Pinpoint the cell where the given text exists, returning its (x, y) midpoint coordinate. 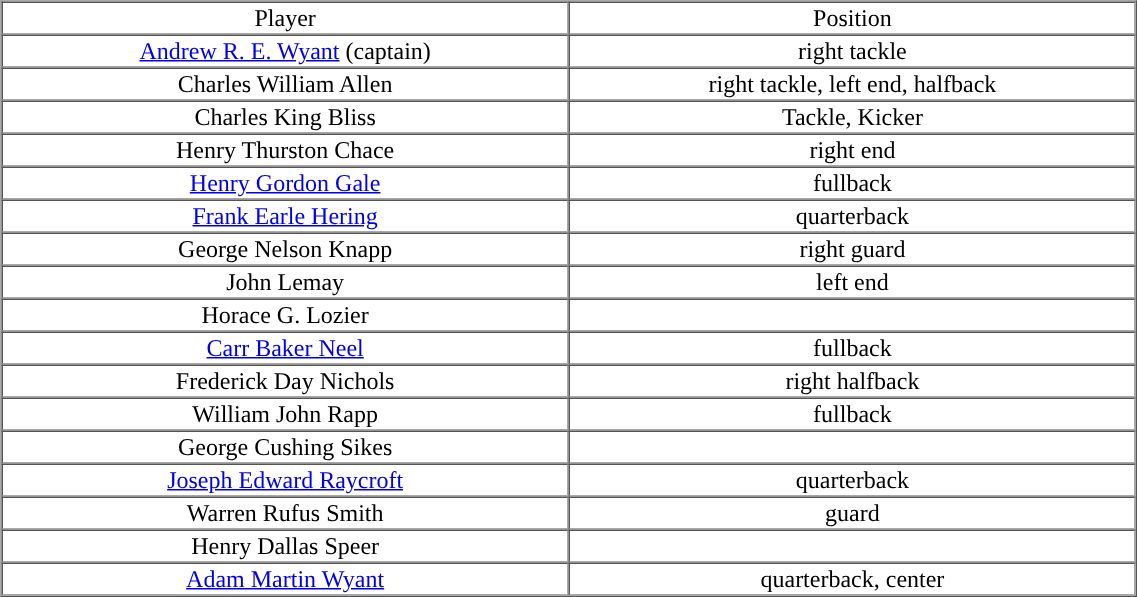
right halfback (852, 380)
Henry Dallas Speer (286, 546)
Position (852, 18)
Tackle, Kicker (852, 116)
Charles King Bliss (286, 116)
Frank Earle Hering (286, 216)
right guard (852, 248)
Adam Martin Wyant (286, 578)
right end (852, 150)
right tackle, left end, halfback (852, 84)
right tackle (852, 50)
John Lemay (286, 282)
Andrew R. E. Wyant (captain) (286, 50)
Warren Rufus Smith (286, 512)
Player (286, 18)
left end (852, 282)
Charles William Allen (286, 84)
Frederick Day Nichols (286, 380)
William John Rapp (286, 414)
Carr Baker Neel (286, 348)
George Cushing Sikes (286, 446)
George Nelson Knapp (286, 248)
Joseph Edward Raycroft (286, 480)
quarterback, center (852, 578)
Henry Thurston Chace (286, 150)
Horace G. Lozier (286, 314)
Henry Gordon Gale (286, 182)
guard (852, 512)
